Output the [x, y] coordinate of the center of the cell containing the given text.  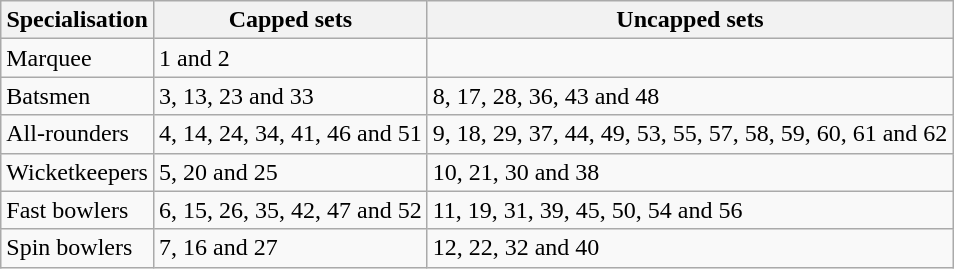
Marquee [78, 58]
12, 22, 32 and 40 [690, 248]
6, 15, 26, 35, 42, 47 and 52 [290, 210]
10, 21, 30 and 38 [690, 172]
All-rounders [78, 134]
Fast bowlers [78, 210]
Capped sets [290, 20]
Specialisation [78, 20]
1 and 2 [290, 58]
Uncapped sets [690, 20]
4, 14, 24, 34, 41, 46 and 51 [290, 134]
8, 17, 28, 36, 43 and 48 [690, 96]
7, 16 and 27 [290, 248]
Spin bowlers [78, 248]
Wicketkeepers [78, 172]
3, 13, 23 and 33 [290, 96]
5, 20 and 25 [290, 172]
9, 18, 29, 37, 44, 49, 53, 55, 57, 58, 59, 60, 61 and 62 [690, 134]
Batsmen [78, 96]
11, 19, 31, 39, 45, 50, 54 and 56 [690, 210]
